For the text-containing cell, return its midpoint in [x, y] coordinate format. 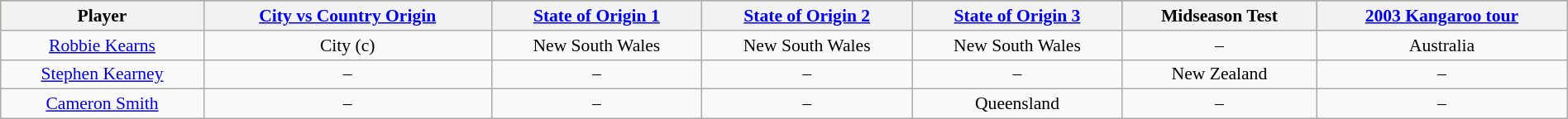
Cameron Smith [103, 104]
City vs Country Origin [347, 16]
Australia [1442, 45]
2003 Kangaroo tour [1442, 16]
Stephen Kearney [103, 74]
New Zealand [1219, 74]
Player [103, 16]
City (c) [347, 45]
State of Origin 1 [596, 16]
Robbie Kearns [103, 45]
State of Origin 2 [807, 16]
State of Origin 3 [1017, 16]
Queensland [1017, 104]
Midseason Test [1219, 16]
